For the text-containing cell, return its midpoint in (x, y) coordinate format. 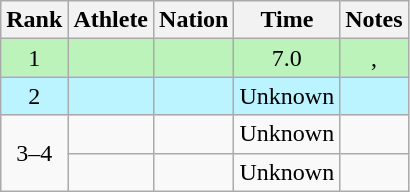
7.0 (287, 58)
Nation (194, 20)
Rank (34, 20)
Time (287, 20)
1 (34, 58)
3–4 (34, 153)
Notes (374, 20)
2 (34, 96)
, (374, 58)
Athlete (111, 20)
